Search for the cell housing the specified text and yield its [X, Y] center coordinate. 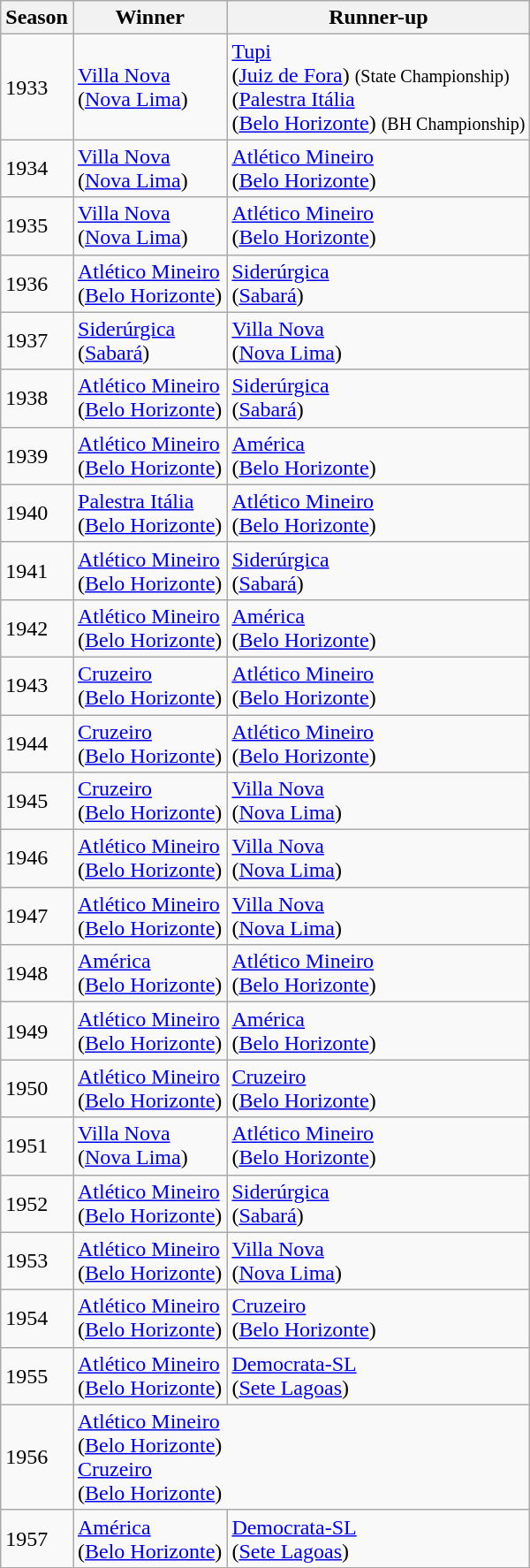
1952 [37, 1204]
1955 [37, 1375]
1956 [37, 1457]
1944 [37, 742]
Atlético Mineiro (Belo Horizonte) Cruzeiro (Belo Horizonte) [300, 1457]
1941 [37, 571]
1948 [37, 974]
1936 [37, 283]
Tupi (Juiz de Fora) (State Championship) (Palestra Itália (Belo Horizonte) (BH Championship) [378, 87]
1940 [37, 513]
1942 [37, 628]
1951 [37, 1146]
1943 [37, 686]
1938 [37, 398]
1950 [37, 1089]
1939 [37, 456]
1957 [37, 1538]
1954 [37, 1319]
Palestra Itália (Belo Horizonte) [149, 513]
1933 [37, 87]
1949 [37, 1031]
1946 [37, 859]
1953 [37, 1260]
1945 [37, 801]
Runner-up [378, 18]
Season [37, 18]
1935 [37, 226]
1947 [37, 916]
1937 [37, 341]
1934 [37, 168]
Winner [149, 18]
